Locate the cell with the specified text and output its (X, Y) center coordinate. 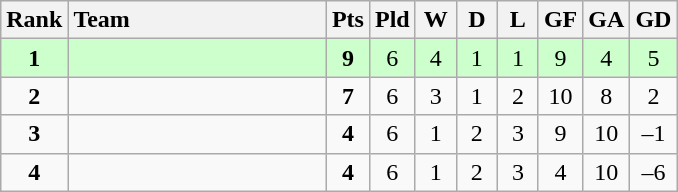
Rank (34, 20)
Pld (392, 20)
5 (654, 58)
GD (654, 20)
L (518, 20)
GF (560, 20)
8 (606, 96)
Pts (348, 20)
D (476, 20)
–1 (654, 134)
7 (348, 96)
W (436, 20)
GA (606, 20)
–6 (654, 172)
Team (198, 20)
